Detect which cell encompasses the target text, then output its [X, Y] center coordinate. 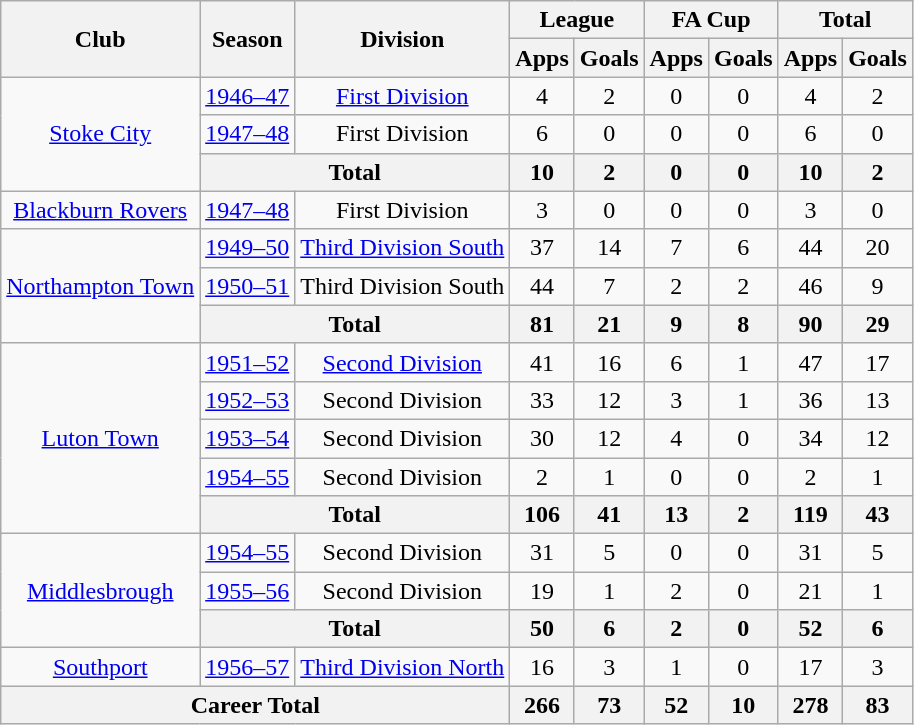
1951–52 [248, 362]
29 [878, 324]
106 [542, 515]
1952–53 [248, 400]
83 [878, 705]
34 [810, 438]
Career Total [256, 705]
36 [810, 400]
1953–54 [248, 438]
90 [810, 324]
Club [100, 39]
43 [878, 515]
33 [542, 400]
73 [609, 705]
League [577, 20]
1955–56 [248, 591]
50 [542, 629]
8 [743, 324]
1950–51 [248, 286]
Southport [100, 667]
266 [542, 705]
30 [542, 438]
46 [810, 286]
Blackburn Rovers [100, 210]
14 [609, 248]
FA Cup [711, 20]
Middlesbrough [100, 591]
Third Division North [402, 667]
278 [810, 705]
119 [810, 515]
Stoke City [100, 134]
1946–47 [248, 96]
20 [878, 248]
47 [810, 362]
Division [402, 39]
1956–57 [248, 667]
81 [542, 324]
19 [542, 591]
1949–50 [248, 248]
37 [542, 248]
Season [248, 39]
Northampton Town [100, 286]
Luton Town [100, 438]
